Determine the (x, y) coordinate at the center of the cell enclosing the given text.  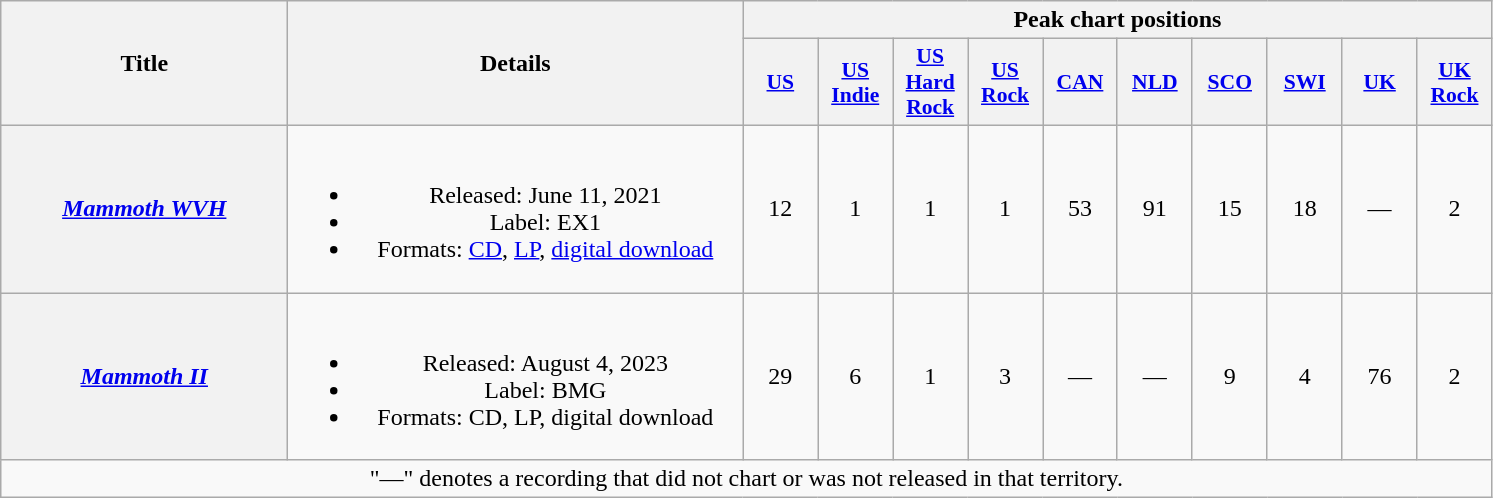
"—" denotes a recording that did not chart or was not released in that territory. (746, 479)
12 (780, 208)
UK Rock (1454, 82)
18 (1304, 208)
29 (780, 376)
6 (856, 376)
CAN (1080, 82)
SWI (1304, 82)
Peak chart positions (1118, 20)
Mammoth II (144, 376)
Released: August 4, 2023Label: BMGFormats: CD, LP, digital download (516, 376)
UK (1380, 82)
15 (1230, 208)
US Rock (1006, 82)
53 (1080, 208)
91 (1154, 208)
9 (1230, 376)
Details (516, 64)
Title (144, 64)
US Hard Rock (930, 82)
4 (1304, 376)
3 (1006, 376)
76 (1380, 376)
SCO (1230, 82)
NLD (1154, 82)
Mammoth WVH (144, 208)
Released: June 11, 2021Label: EX1Formats: CD, LP, digital download (516, 208)
US Indie (856, 82)
US (780, 82)
